Extract the [X, Y] coordinate from the center of the cell holding the provided text.  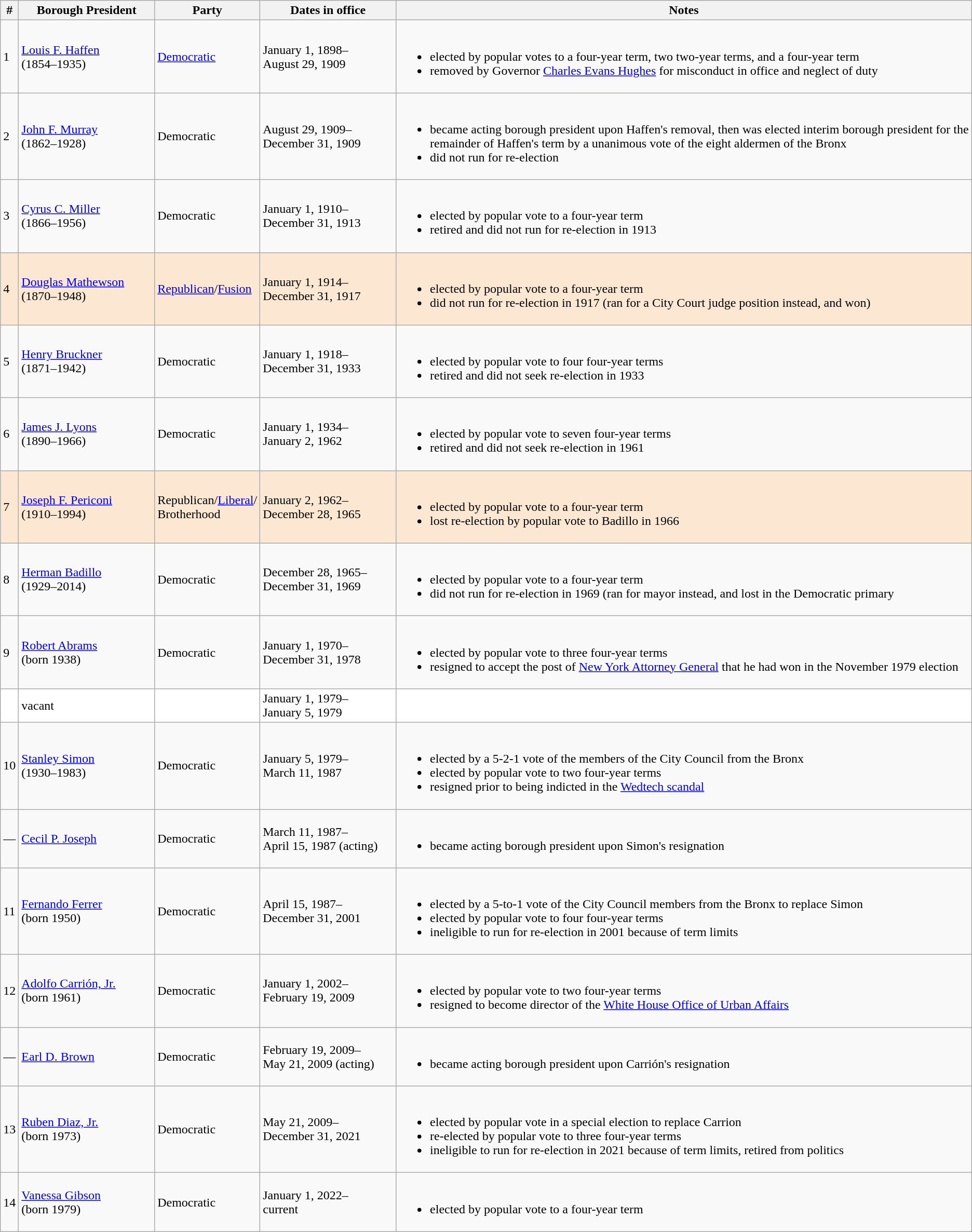
5 [9, 361]
Notes [684, 10]
February 19, 2009–May 21, 2009 (acting) [328, 1057]
elected by popular vote to two four-year termsresigned to become director of the White House Office of Urban Affairs [684, 991]
Earl D. Brown [87, 1057]
Ruben Diaz, Jr.(born 1973) [87, 1130]
Herman Badillo(1929–2014) [87, 579]
7 [9, 507]
elected by popular vote to a four-year termdid not run for re-election in 1969 (ran for mayor instead, and lost in the Democratic primary [684, 579]
9 [9, 652]
8 [9, 579]
January 1, 1979–January 5, 1979 [328, 705]
August 29, 1909–December 31, 1909 [328, 136]
became acting borough president upon Simon's resignation [684, 838]
# [9, 10]
1 [9, 57]
Cyrus C. Miller(1866–1956) [87, 216]
became acting borough president upon Carrión's resignation [684, 1057]
elected by popular vote to a four-year termdid not run for re-election in 1917 (ran for a City Court judge position instead, and won) [684, 289]
Dates in office [328, 10]
January 1, 2022–current [328, 1202]
elected by popular vote to seven four-year termsretired and did not seek re-election in 1961 [684, 434]
14 [9, 1202]
Louis F. Haffen(1854–1935) [87, 57]
elected by popular vote to a four-year termlost re-election by popular vote to Badillo in 1966 [684, 507]
January 1, 1918–December 31, 1933 [328, 361]
Cecil P. Joseph [87, 838]
May 21, 2009–December 31, 2021 [328, 1130]
Republican/Fusion [208, 289]
James J. Lyons(1890–1966) [87, 434]
10 [9, 765]
elected by popular vote to a four-year term [684, 1202]
March 11, 1987–April 15, 1987 (acting) [328, 838]
elected by popular vote to a four-year termretired and did not run for re-election in 1913 [684, 216]
January 1, 1910–December 31, 1913 [328, 216]
11 [9, 912]
April 15, 1987–December 31, 2001 [328, 912]
January 1, 1934–January 2, 1962 [328, 434]
January 1, 2002–February 19, 2009 [328, 991]
January 2, 1962–December 28, 1965 [328, 507]
Douglas Mathewson(1870–1948) [87, 289]
Joseph F. Periconi(1910–1994) [87, 507]
January 1, 1914–December 31, 1917 [328, 289]
6 [9, 434]
Fernando Ferrer(born 1950) [87, 912]
elected by popular vote to four four-year termsretired and did not seek re-election in 1933 [684, 361]
Stanley Simon(1930–1983) [87, 765]
Adolfo Carrión, Jr.(born 1961) [87, 991]
John F. Murray(1862–1928) [87, 136]
Henry Bruckner(1871–1942) [87, 361]
December 28, 1965–December 31, 1969 [328, 579]
2 [9, 136]
January 5, 1979–March 11, 1987 [328, 765]
4 [9, 289]
January 1, 1898–August 29, 1909 [328, 57]
Borough President [87, 10]
13 [9, 1130]
January 1, 1970–December 31, 1978 [328, 652]
12 [9, 991]
Republican/Liberal/Brotherhood [208, 507]
Vanessa Gibson(born 1979) [87, 1202]
Party [208, 10]
3 [9, 216]
Robert Abrams(born 1938) [87, 652]
vacant [87, 705]
